Scan for the cell matching the given text and deliver its (X, Y) coordinate at center. 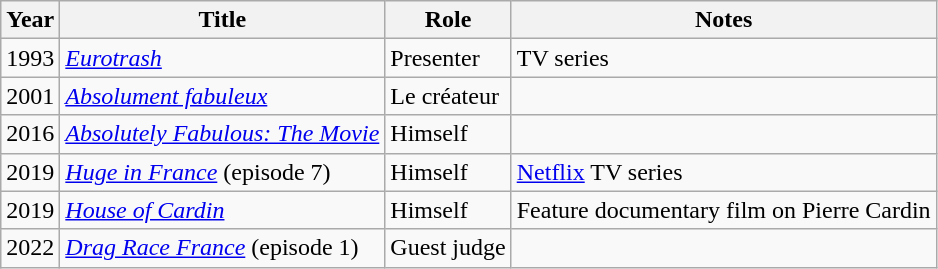
Notes (724, 20)
Le créateur (448, 96)
Huge in France (episode 7) (222, 172)
Title (222, 20)
2001 (30, 96)
Absolutely Fabulous: The Movie (222, 134)
TV series (724, 58)
Netflix TV series (724, 172)
Role (448, 20)
Absolument fabuleux (222, 96)
2016 (30, 134)
Drag Race France (episode 1) (222, 248)
1993 (30, 58)
2022 (30, 248)
Year (30, 20)
House of Cardin (222, 210)
Presenter (448, 58)
Guest judge (448, 248)
Eurotrash (222, 58)
Feature documentary film on Pierre Cardin (724, 210)
